Identify which cell holds the provided text, then report its (X, Y) central coordinate. 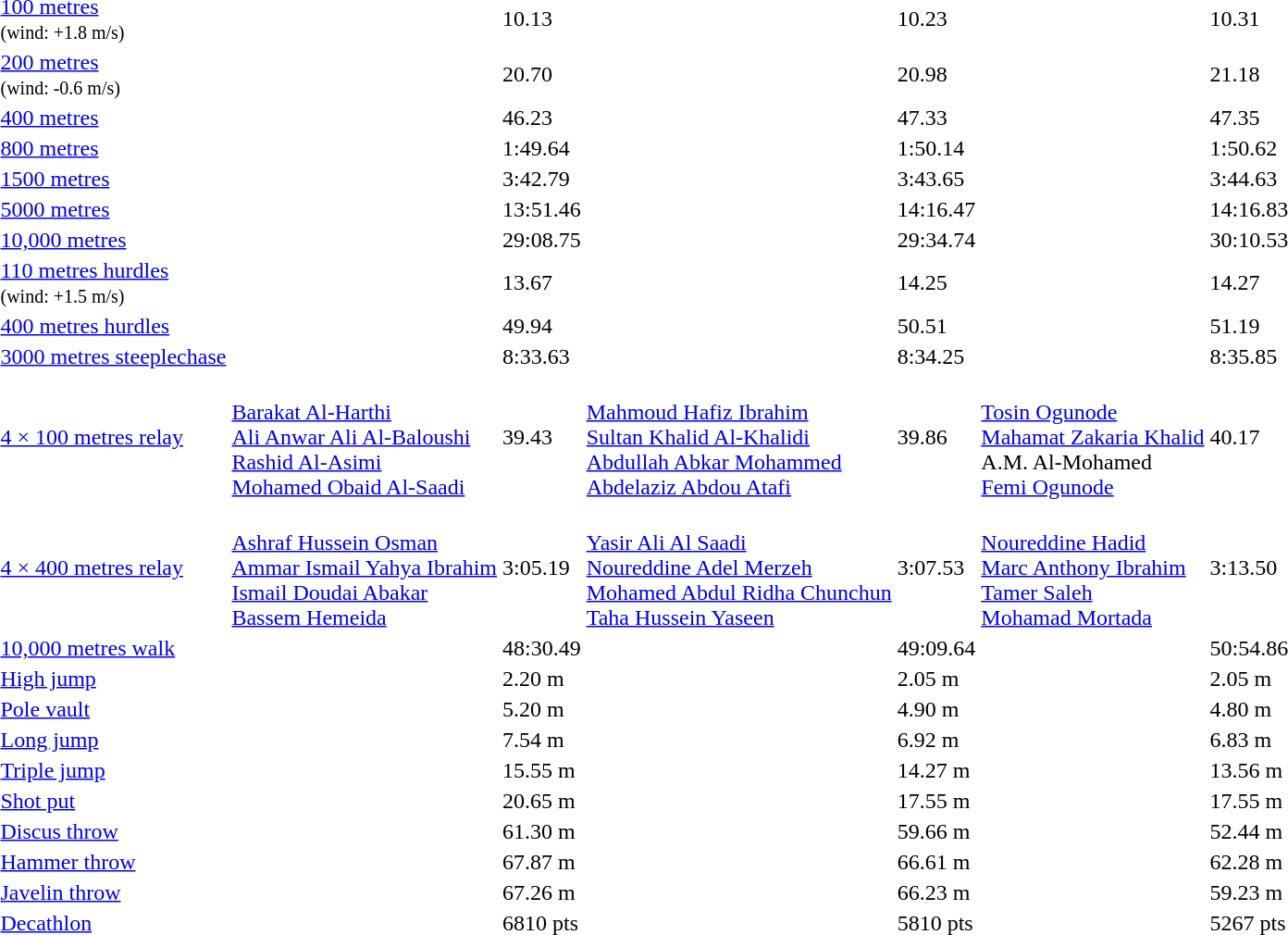
13:51.46 (542, 209)
14:16.47 (936, 209)
66.61 m (936, 862)
48:30.49 (542, 648)
39.86 (936, 437)
20.98 (936, 74)
39.43 (542, 437)
29:34.74 (936, 240)
15.55 m (542, 770)
8:34.25 (936, 356)
59.66 m (936, 831)
14.27 m (936, 770)
17.55 m (936, 801)
1:49.64 (542, 148)
Tosin OgunodeMahamat Zakaria KhalidA.M. Al-MohamedFemi Ogunode (1093, 437)
13.67 (542, 283)
Yasir Ali Al SaadiNoureddine Adel MerzehMohamed Abdul Ridha ChunchunTaha Hussein Yaseen (738, 567)
2.20 m (542, 679)
Ashraf Hussein OsmanAmmar Ismail Yahya IbrahimIsmail Doudai AbakarBassem Hemeida (365, 567)
4.90 m (936, 709)
2.05 m (936, 679)
67.26 m (542, 892)
49.94 (542, 326)
6.92 m (936, 740)
20.65 m (542, 801)
29:08.75 (542, 240)
7.54 m (542, 740)
14.25 (936, 283)
49:09.64 (936, 648)
3:07.53 (936, 567)
66.23 m (936, 892)
61.30 m (542, 831)
Barakat Al-HarthiAli Anwar Ali Al-BaloushiRashid Al-AsimiMohamed Obaid Al-Saadi (365, 437)
3:42.79 (542, 179)
8:33.63 (542, 356)
50.51 (936, 326)
20.70 (542, 74)
3:05.19 (542, 567)
Mahmoud Hafiz IbrahimSultan Khalid Al-KhalidiAbdullah Abkar MohammedAbdelaziz Abdou Atafi (738, 437)
5.20 m (542, 709)
Noureddine HadidMarc Anthony IbrahimTamer SalehMohamad Mortada (1093, 567)
1:50.14 (936, 148)
67.87 m (542, 862)
47.33 (936, 118)
46.23 (542, 118)
3:43.65 (936, 179)
